Detect which cell encompasses the target text, then output its (X, Y) center coordinate. 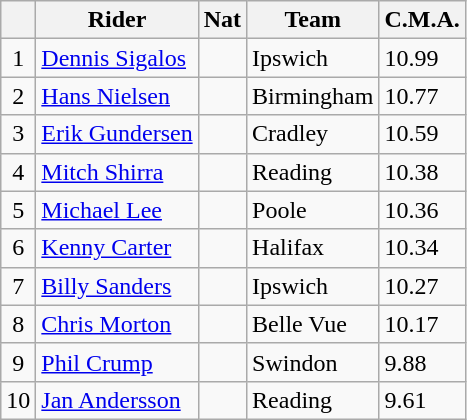
Belle Vue (313, 324)
1 (18, 58)
8 (18, 324)
Billy Sanders (117, 286)
10.27 (422, 286)
10 (18, 400)
2 (18, 96)
3 (18, 134)
Swindon (313, 362)
Michael Lee (117, 210)
Birmingham (313, 96)
Phil Crump (117, 362)
10.59 (422, 134)
Dennis Sigalos (117, 58)
9.88 (422, 362)
5 (18, 210)
Cradley (313, 134)
Erik Gundersen (117, 134)
10.77 (422, 96)
10.36 (422, 210)
9.61 (422, 400)
10.17 (422, 324)
Jan Andersson (117, 400)
4 (18, 172)
Poole (313, 210)
Mitch Shirra (117, 172)
Rider (117, 20)
C.M.A. (422, 20)
10.99 (422, 58)
Nat (222, 20)
Team (313, 20)
Kenny Carter (117, 248)
7 (18, 286)
Hans Nielsen (117, 96)
Halifax (313, 248)
Chris Morton (117, 324)
9 (18, 362)
6 (18, 248)
10.38 (422, 172)
10.34 (422, 248)
